Scan for the cell matching the given text and deliver its [X, Y] coordinate at center. 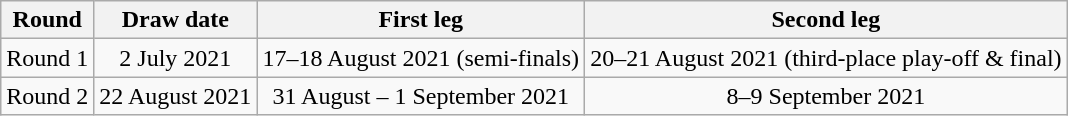
22 August 2021 [176, 96]
31 August – 1 September 2021 [421, 96]
Round [48, 20]
8–9 September 2021 [826, 96]
20–21 August 2021 (third-place play-off & final) [826, 58]
First leg [421, 20]
Draw date [176, 20]
17–18 August 2021 (semi-finals) [421, 58]
Round 1 [48, 58]
Second leg [826, 20]
Round 2 [48, 96]
2 July 2021 [176, 58]
